Scan for the cell matching the given text and deliver its (x, y) coordinate at center. 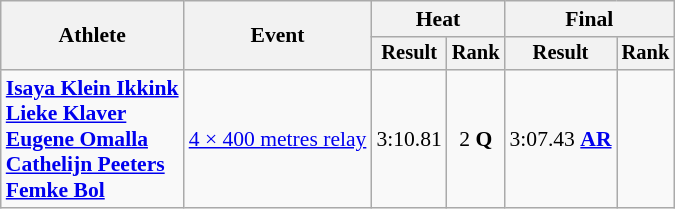
Heat (438, 19)
Event (278, 36)
2 Q (476, 139)
3:10.81 (408, 139)
Final (589, 19)
4 × 400 metres relay (278, 139)
Athlete (92, 36)
Isaya Klein IkkinkLieke KlaverEugene OmallaCathelijn PeetersFemke Bol (92, 139)
3:07.43 AR (560, 139)
